Capture the cell that displays the provided text and extract its [x, y] central coordinate. 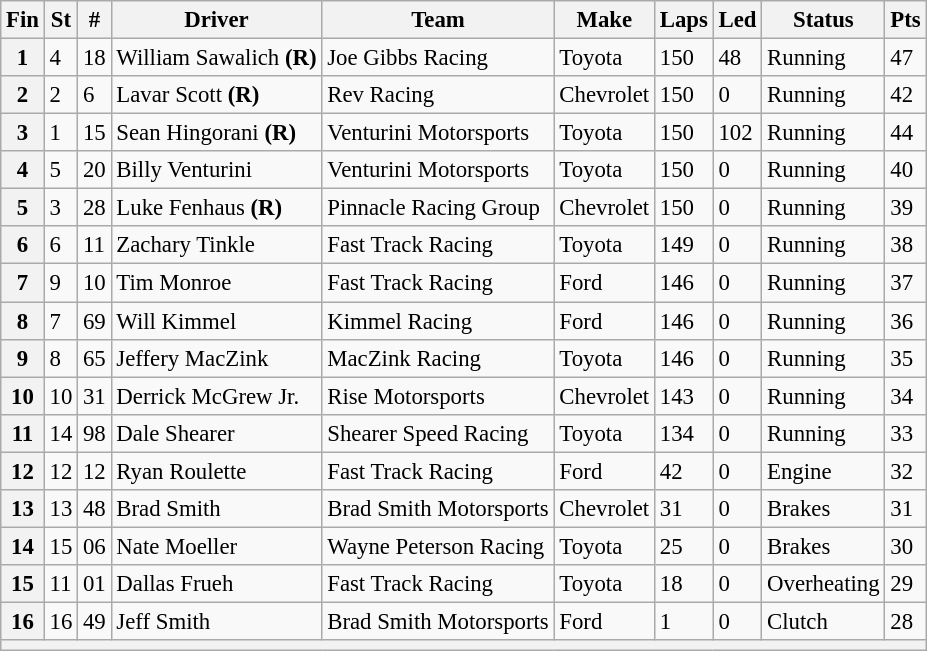
34 [906, 396]
Dallas Frueh [216, 584]
20 [94, 170]
Rise Motorsports [438, 396]
Jeffery MacZink [216, 358]
Team [438, 20]
102 [738, 133]
Luke Fenhaus (R) [216, 208]
Jeff Smith [216, 621]
Rev Racing [438, 95]
36 [906, 321]
44 [906, 133]
32 [906, 471]
35 [906, 358]
Driver [216, 20]
Nate Moeller [216, 546]
Engine [824, 471]
33 [906, 433]
Billy Venturini [216, 170]
98 [94, 433]
25 [684, 546]
Tim Monroe [216, 283]
Dale Shearer [216, 433]
Pinnacle Racing Group [438, 208]
Ryan Roulette [216, 471]
Shearer Speed Racing [438, 433]
149 [684, 245]
Overheating [824, 584]
143 [684, 396]
# [94, 20]
Led [738, 20]
Sean Hingorani (R) [216, 133]
47 [906, 58]
37 [906, 283]
Status [824, 20]
39 [906, 208]
29 [906, 584]
Pts [906, 20]
Derrick McGrew Jr. [216, 396]
Kimmel Racing [438, 321]
06 [94, 546]
Joe Gibbs Racing [438, 58]
40 [906, 170]
65 [94, 358]
Wayne Peterson Racing [438, 546]
St [60, 20]
Fin [23, 20]
49 [94, 621]
Brad Smith [216, 509]
William Sawalich (R) [216, 58]
Lavar Scott (R) [216, 95]
01 [94, 584]
MacZink Racing [438, 358]
Laps [684, 20]
Clutch [824, 621]
Make [604, 20]
30 [906, 546]
134 [684, 433]
69 [94, 321]
Will Kimmel [216, 321]
Zachary Tinkle [216, 245]
38 [906, 245]
